Scan for the cell matching the given text and deliver its [X, Y] coordinate at center. 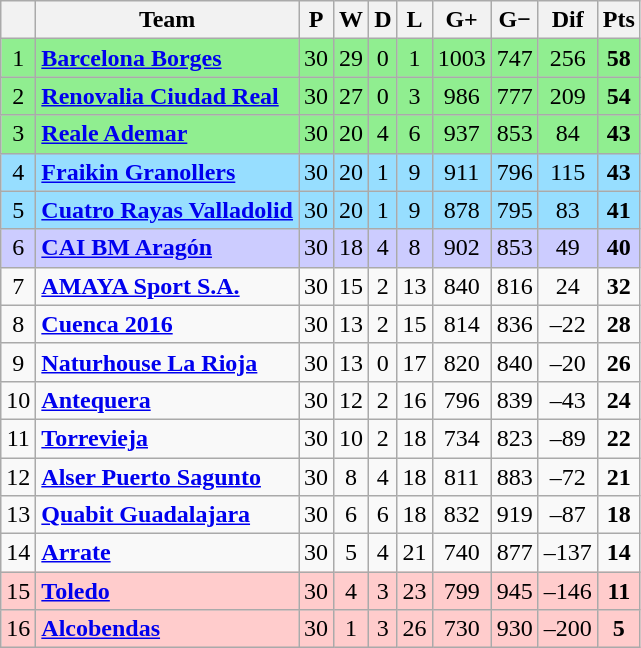
730 [462, 629]
937 [462, 134]
L [414, 20]
Renovalia Ciudad Real [168, 96]
Reale Ademar [168, 134]
–72 [568, 477]
W [352, 20]
115 [568, 172]
839 [514, 400]
54 [618, 96]
49 [568, 248]
G+ [462, 20]
G− [514, 20]
930 [514, 629]
Torrevieja [168, 438]
883 [514, 477]
83 [568, 210]
777 [514, 96]
878 [462, 210]
29 [352, 58]
41 [618, 210]
Team [168, 20]
58 [618, 58]
–22 [568, 324]
–43 [568, 400]
CAI BM Aragón [168, 248]
823 [514, 438]
795 [514, 210]
23 [414, 591]
832 [462, 515]
256 [568, 58]
836 [514, 324]
911 [462, 172]
7 [18, 286]
32 [618, 286]
Antequera [168, 400]
734 [462, 438]
945 [514, 591]
D [383, 20]
Naturhouse La Rioja [168, 362]
Fraikin Granollers [168, 172]
Toledo [168, 591]
811 [462, 477]
–137 [568, 553]
–146 [568, 591]
Pts [618, 20]
Cuatro Rayas Valladolid [168, 210]
Arrate [168, 553]
209 [568, 96]
AMAYA Sport S.A. [168, 286]
22 [618, 438]
84 [568, 134]
P [316, 20]
799 [462, 591]
1003 [462, 58]
877 [514, 553]
–200 [568, 629]
40 [618, 248]
–87 [568, 515]
Cuenca 2016 [168, 324]
816 [514, 286]
Alser Puerto Sagunto [168, 477]
28 [618, 324]
814 [462, 324]
Alcobendas [168, 629]
Dif [568, 20]
17 [414, 362]
740 [462, 553]
986 [462, 96]
–20 [568, 362]
902 [462, 248]
919 [514, 515]
Barcelona Borges [168, 58]
820 [462, 362]
747 [514, 58]
Quabit Guadalajara [168, 515]
27 [352, 96]
–89 [568, 438]
